Extract the (x, y) coordinate from the center of the cell holding the provided text.  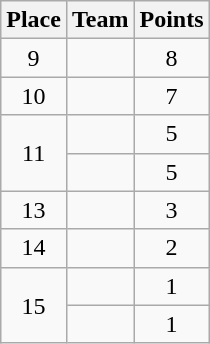
8 (172, 58)
10 (34, 96)
14 (34, 248)
3 (172, 210)
Place (34, 20)
9 (34, 58)
11 (34, 153)
Points (172, 20)
15 (34, 305)
7 (172, 96)
13 (34, 210)
2 (172, 248)
Team (100, 20)
